Return the [X, Y] coordinate for the center point of the cell that contains the specified text.  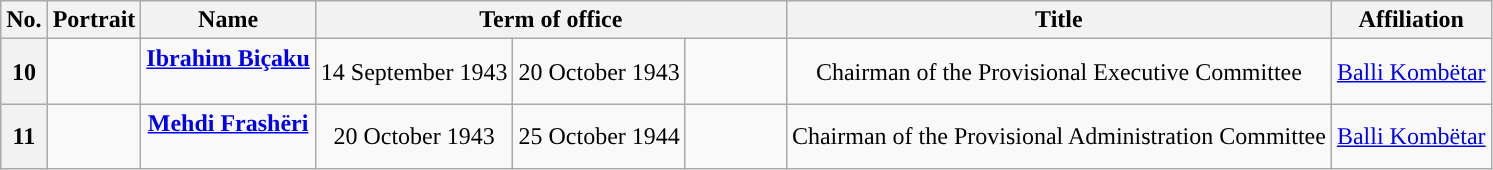
Chairman of the Provisional Executive Committee [1058, 72]
11 [24, 136]
14 September 1943 [414, 72]
No. [24, 20]
Mehdi Frashëri [228, 136]
Portrait [94, 20]
Affiliation [1411, 20]
Term of office [550, 20]
10 [24, 72]
Ibrahim Biçaku [228, 72]
Name [228, 20]
Chairman of the Provisional Administration Committee [1058, 136]
25 October 1944 [599, 136]
Title [1058, 20]
